Find where the given text appears and provide that cell's center as [x, y] coordinate. 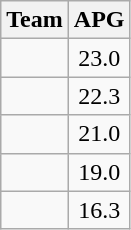
16.3 [99, 210]
19.0 [99, 172]
APG [99, 20]
Team [35, 20]
23.0 [99, 58]
21.0 [99, 134]
22.3 [99, 96]
